Scan for the cell matching the given text and deliver its (x, y) coordinate at center. 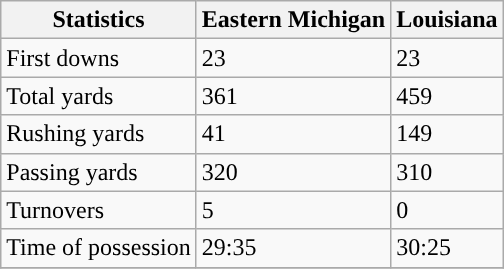
Rushing yards (99, 134)
149 (447, 134)
0 (447, 210)
320 (293, 172)
Louisiana (447, 20)
Eastern Michigan (293, 20)
361 (293, 96)
459 (447, 96)
310 (447, 172)
Turnovers (99, 210)
Passing yards (99, 172)
Statistics (99, 20)
5 (293, 210)
Total yards (99, 96)
30:25 (447, 248)
Time of possession (99, 248)
First downs (99, 58)
29:35 (293, 248)
41 (293, 134)
